From the cell containing the given text, extract its center point as [X, Y] coordinate. 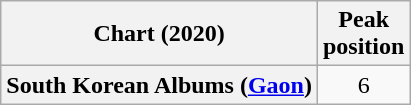
Chart (2020) [160, 34]
Peakposition [363, 34]
South Korean Albums (Gaon) [160, 85]
6 [363, 85]
